From the cell containing the given text, extract its center point as [x, y] coordinate. 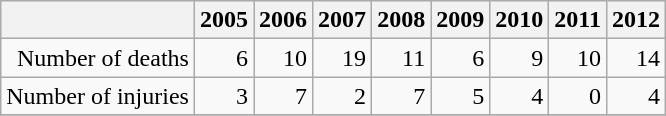
0 [578, 96]
2006 [284, 20]
2009 [460, 20]
3 [224, 96]
2008 [402, 20]
2012 [636, 20]
Number of injuries [98, 96]
11 [402, 58]
2007 [342, 20]
2011 [578, 20]
19 [342, 58]
Number of deaths [98, 58]
5 [460, 96]
2005 [224, 20]
2 [342, 96]
2010 [520, 20]
9 [520, 58]
14 [636, 58]
